Detect which cell encompasses the target text, then output its (x, y) center coordinate. 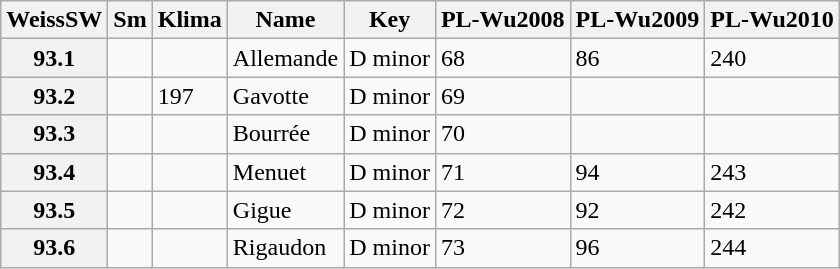
PL-Wu2009 (638, 20)
96 (638, 248)
68 (502, 58)
Key (390, 20)
242 (772, 210)
70 (502, 134)
Gigue (285, 210)
93.4 (54, 172)
Name (285, 20)
Klima (190, 20)
93.1 (54, 58)
PL-Wu2008 (502, 20)
72 (502, 210)
Rigaudon (285, 248)
Menuet (285, 172)
93.3 (54, 134)
71 (502, 172)
93.5 (54, 210)
PL-Wu2010 (772, 20)
94 (638, 172)
Allemande (285, 58)
93.2 (54, 96)
69 (502, 96)
244 (772, 248)
240 (772, 58)
197 (190, 96)
73 (502, 248)
Bourrée (285, 134)
243 (772, 172)
86 (638, 58)
WeissSW (54, 20)
92 (638, 210)
93.6 (54, 248)
Sm (130, 20)
Gavotte (285, 96)
